Capture the cell that displays the provided text and extract its (X, Y) central coordinate. 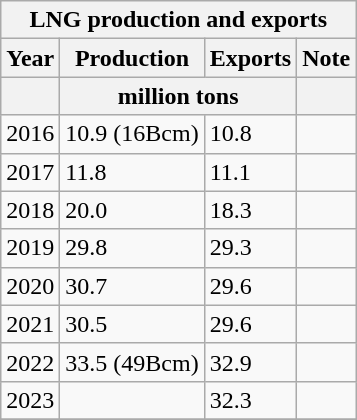
32.3 (250, 400)
11.1 (250, 172)
2016 (30, 134)
LNG production and exports (178, 20)
10.9 (16Bcm) (132, 134)
33.5 (49Bcm) (132, 362)
10.8 (250, 134)
30.7 (132, 286)
2023 (30, 400)
30.5 (132, 324)
2018 (30, 210)
Note (326, 58)
Exports (250, 58)
32.9 (250, 362)
29.8 (132, 248)
Year (30, 58)
million tons (178, 96)
29.3 (250, 248)
Production (132, 58)
2019 (30, 248)
11.8 (132, 172)
2017 (30, 172)
18.3 (250, 210)
2021 (30, 324)
2022 (30, 362)
2020 (30, 286)
20.0 (132, 210)
